Locate the cell with the specified text and output its (x, y) center coordinate. 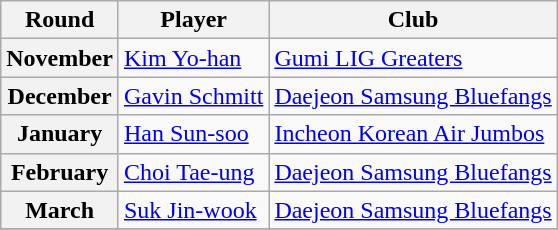
January (60, 134)
Kim Yo-han (193, 58)
Choi Tae-ung (193, 172)
November (60, 58)
Round (60, 20)
March (60, 210)
February (60, 172)
Gumi LIG Greaters (413, 58)
Club (413, 20)
Han Sun-soo (193, 134)
Player (193, 20)
Gavin Schmitt (193, 96)
Suk Jin-wook (193, 210)
Incheon Korean Air Jumbos (413, 134)
December (60, 96)
